Pinpoint the cell where the given text exists, returning its (X, Y) midpoint coordinate. 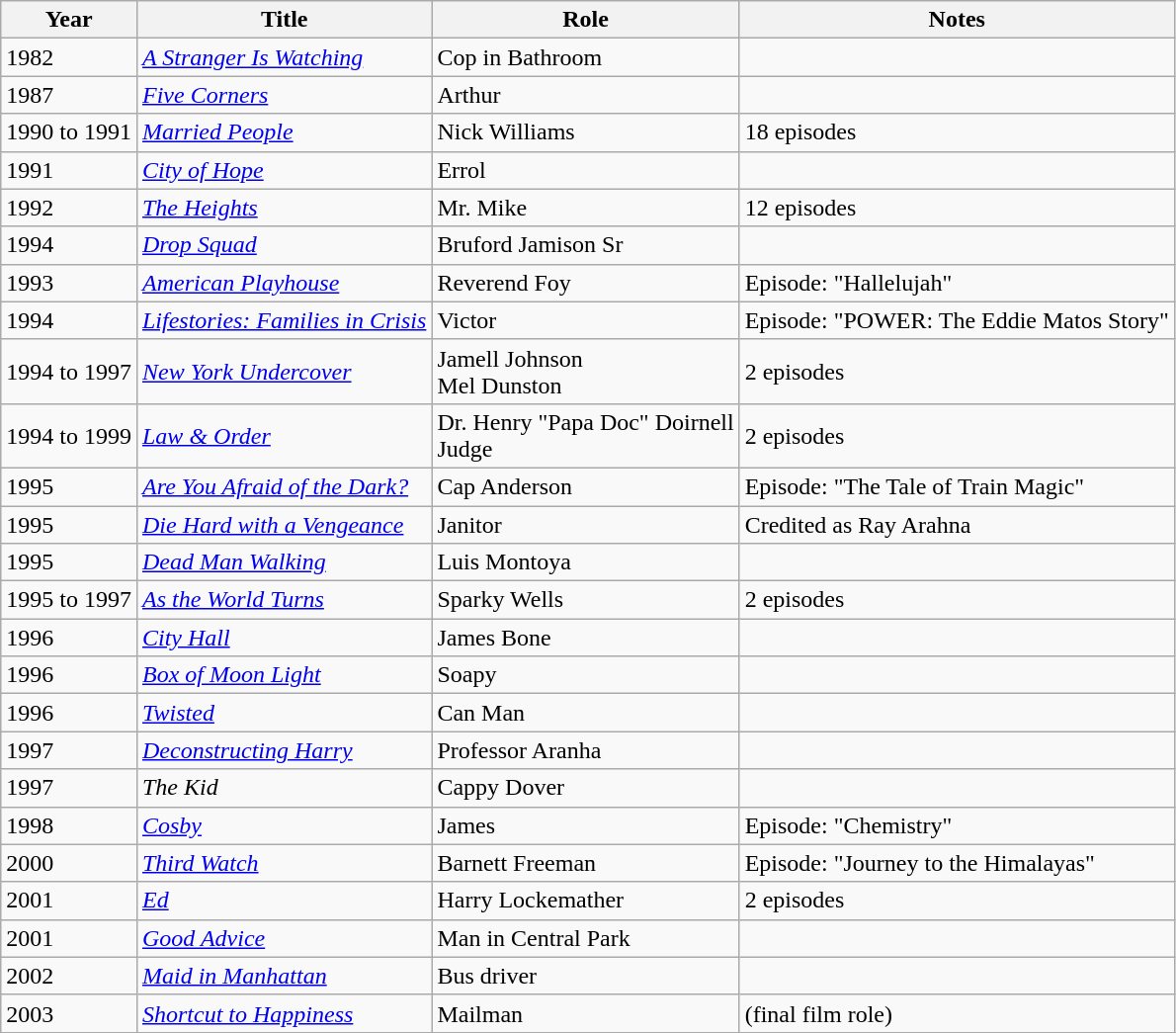
Mailman (585, 1013)
Year (69, 20)
Reverend Foy (585, 283)
Episode: "Chemistry" (957, 825)
Nick Williams (585, 132)
Deconstructing Harry (284, 750)
Cop in Bathroom (585, 57)
Cap Anderson (585, 486)
Luis Montoya (585, 562)
Jamell JohnsonMel Dunston (585, 372)
2003 (69, 1013)
Arthur (585, 95)
Professor Aranha (585, 750)
Barnett Freeman (585, 863)
James Bone (585, 638)
18 episodes (957, 132)
Twisted (284, 713)
Shortcut to Happiness (284, 1013)
12 episodes (957, 208)
Good Advice (284, 938)
Credited as Ray Arahna (957, 525)
Box of Moon Light (284, 675)
Five Corners (284, 95)
1990 to 1991 (69, 132)
The Heights (284, 208)
1994 to 1999 (69, 435)
Mr. Mike (585, 208)
(final film role) (957, 1013)
Episode: "Journey to the Himalayas" (957, 863)
1994 to 1997 (69, 372)
The Kid (284, 788)
American Playhouse (284, 283)
Role (585, 20)
Cosby (284, 825)
Third Watch (284, 863)
2002 (69, 976)
As the World Turns (284, 600)
Episode: "Hallelujah" (957, 283)
Law & Order (284, 435)
1992 (69, 208)
Cappy Dover (585, 788)
Lifestories: Families in Crisis (284, 320)
Soapy (585, 675)
1998 (69, 825)
Episode: "The Tale of Train Magic" (957, 486)
New York Undercover (284, 372)
Bruford Jamison Sr (585, 245)
Can Man (585, 713)
Are You Afraid of the Dark? (284, 486)
Dr. Henry "Papa Doc" DoirnellJudge (585, 435)
1995 to 1997 (69, 600)
Victor (585, 320)
1991 (69, 170)
Errol (585, 170)
Maid in Manhattan (284, 976)
City of Hope (284, 170)
1993 (69, 283)
City Hall (284, 638)
Married People (284, 132)
Title (284, 20)
Dead Man Walking (284, 562)
Die Hard with a Vengeance (284, 525)
A Stranger Is Watching (284, 57)
1987 (69, 95)
Janitor (585, 525)
Episode: "POWER: The Eddie Matos Story" (957, 320)
2000 (69, 863)
Harry Lockemather (585, 901)
Drop Squad (284, 245)
Notes (957, 20)
Sparky Wells (585, 600)
1982 (69, 57)
Man in Central Park (585, 938)
James (585, 825)
Bus driver (585, 976)
Ed (284, 901)
